Locate the cell with the specified text and output its (x, y) center coordinate. 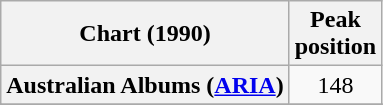
Australian Albums (ARIA) (145, 85)
Peakposition (335, 34)
Chart (1990) (145, 34)
148 (335, 85)
